Capture the cell that displays the provided text and extract its (x, y) central coordinate. 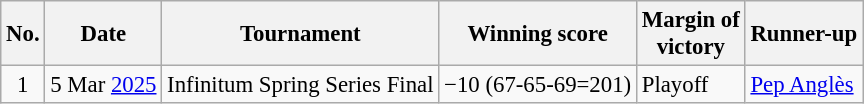
−10 (67-65-69=201) (538, 85)
Tournament (300, 34)
1 (23, 85)
Margin ofvictory (690, 34)
No. (23, 34)
Playoff (690, 85)
Infinitum Spring Series Final (300, 85)
Pep Anglès (804, 85)
Runner-up (804, 34)
5 Mar 2025 (104, 85)
Date (104, 34)
Winning score (538, 34)
